For the text-containing cell, return its midpoint in (X, Y) coordinate format. 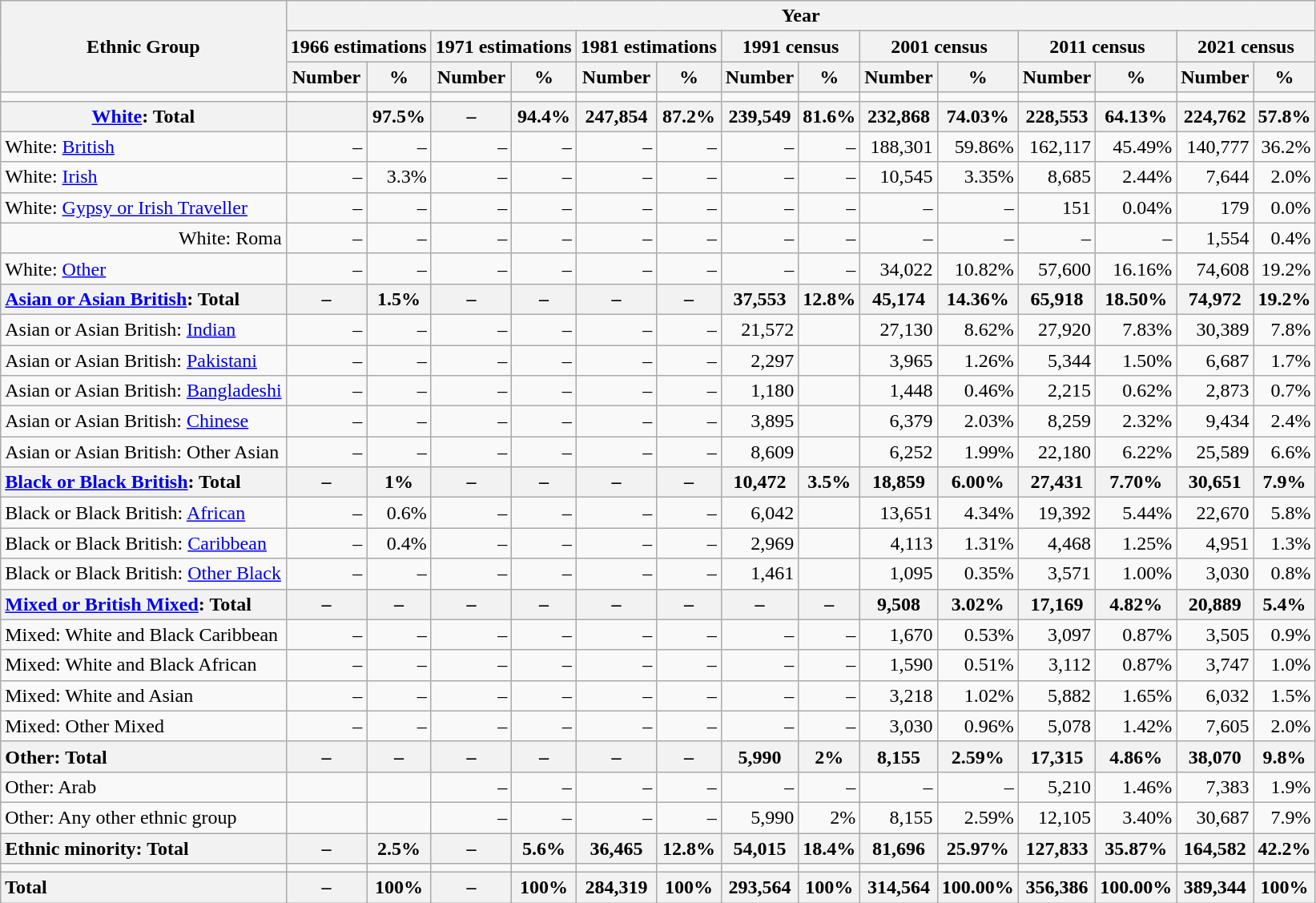
59.86% (977, 147)
Asian or Asian British: Pakistani (143, 360)
9,434 (1215, 421)
94.4% (544, 116)
140,777 (1215, 147)
Asian or Asian British: Indian (143, 329)
9,508 (899, 604)
4,951 (1215, 543)
Mixed: White and Black Caribbean (143, 635)
0.9% (1285, 635)
25.97% (977, 849)
0.51% (977, 665)
Asian or Asian British: Chinese (143, 421)
1,180 (759, 391)
81.6% (830, 116)
30,651 (1215, 482)
4,468 (1056, 543)
10,472 (759, 482)
65,918 (1056, 299)
1.65% (1136, 695)
87.2% (689, 116)
228,553 (1056, 116)
2.32% (1136, 421)
18,859 (899, 482)
4.34% (977, 513)
5.44% (1136, 513)
57,600 (1056, 268)
1.3% (1285, 543)
6,379 (899, 421)
3,895 (759, 421)
179 (1215, 208)
5.6% (544, 849)
64.13% (1136, 116)
6,042 (759, 513)
37,553 (759, 299)
White: Irish (143, 177)
74,608 (1215, 268)
19,392 (1056, 513)
0.0% (1285, 208)
45,174 (899, 299)
4,113 (899, 543)
34,022 (899, 268)
1.50% (1136, 360)
2,215 (1056, 391)
Asian or Asian British: Bangladeshi (143, 391)
314,564 (899, 888)
1.26% (977, 360)
3.02% (977, 604)
151 (1056, 208)
2021 census (1246, 46)
17,169 (1056, 604)
Other: Any other ethnic group (143, 817)
3.35% (977, 177)
5,210 (1056, 787)
10,545 (899, 177)
36.2% (1285, 147)
Asian or Asian British: Total (143, 299)
9.8% (1285, 756)
Ethnic minority: Total (143, 849)
27,431 (1056, 482)
5,078 (1056, 726)
30,687 (1215, 817)
7.83% (1136, 329)
3,112 (1056, 665)
20,889 (1215, 604)
White: Other (143, 268)
Black or Black British: Total (143, 482)
127,833 (1056, 849)
7,644 (1215, 177)
1.7% (1285, 360)
7.70% (1136, 482)
3.5% (830, 482)
1,590 (899, 665)
2.44% (1136, 177)
White: British (143, 147)
2.03% (977, 421)
1,554 (1215, 238)
Mixed: Other Mixed (143, 726)
0.6% (399, 513)
White: Gypsy or Irish Traveller (143, 208)
1.31% (977, 543)
2.4% (1285, 421)
1,095 (899, 574)
3.40% (1136, 817)
27,920 (1056, 329)
Mixed: White and Asian (143, 695)
1971 estimations (503, 46)
6,687 (1215, 360)
Black or Black British: Caribbean (143, 543)
0.8% (1285, 574)
18.50% (1136, 299)
18.4% (830, 849)
Black or Black British: African (143, 513)
38,070 (1215, 756)
1,448 (899, 391)
164,582 (1215, 849)
14.36% (977, 299)
13,651 (899, 513)
2001 census (939, 46)
0.35% (977, 574)
45.49% (1136, 147)
22,180 (1056, 452)
1981 estimations (649, 46)
5.8% (1285, 513)
1,670 (899, 635)
Black or Black British: Other Black (143, 574)
0.53% (977, 635)
6.6% (1285, 452)
1966 estimations (359, 46)
1.00% (1136, 574)
0.7% (1285, 391)
0.96% (977, 726)
30,389 (1215, 329)
16.16% (1136, 268)
1.99% (977, 452)
239,549 (759, 116)
3,965 (899, 360)
21,572 (759, 329)
27,130 (899, 329)
22,670 (1215, 513)
247,854 (617, 116)
10.82% (977, 268)
8.62% (977, 329)
1.42% (1136, 726)
Total (143, 888)
54,015 (759, 849)
7,605 (1215, 726)
232,868 (899, 116)
Mixed or British Mixed: Total (143, 604)
162,117 (1056, 147)
White: Roma (143, 238)
4.86% (1136, 756)
97.5% (399, 116)
81,696 (899, 849)
1991 census (790, 46)
389,344 (1215, 888)
35.87% (1136, 849)
1,461 (759, 574)
25,589 (1215, 452)
Ethnic Group (143, 46)
3.3% (399, 177)
74.03% (977, 116)
3,097 (1056, 635)
3,747 (1215, 665)
42.2% (1285, 849)
8,259 (1056, 421)
1.9% (1285, 787)
224,762 (1215, 116)
Other: Total (143, 756)
293,564 (759, 888)
74,972 (1215, 299)
6,252 (899, 452)
5,344 (1056, 360)
188,301 (899, 147)
7,383 (1215, 787)
5,882 (1056, 695)
8,685 (1056, 177)
2,873 (1215, 391)
1.25% (1136, 543)
5.4% (1285, 604)
284,319 (617, 888)
6,032 (1215, 695)
1.46% (1136, 787)
Mixed: White and Black African (143, 665)
0.62% (1136, 391)
8,609 (759, 452)
7.8% (1285, 329)
36,465 (617, 849)
2011 census (1097, 46)
Other: Arab (143, 787)
1% (399, 482)
356,386 (1056, 888)
17,315 (1056, 756)
2,297 (759, 360)
3,571 (1056, 574)
3,218 (899, 695)
6.00% (977, 482)
2.5% (399, 849)
6.22% (1136, 452)
4.82% (1136, 604)
Asian or Asian British: Other Asian (143, 452)
0.04% (1136, 208)
0.46% (977, 391)
1.0% (1285, 665)
3,505 (1215, 635)
White: Total (143, 116)
2,969 (759, 543)
1.02% (977, 695)
Year (801, 16)
57.8% (1285, 116)
12,105 (1056, 817)
